Return (x, y) of the center of cell containing provided text 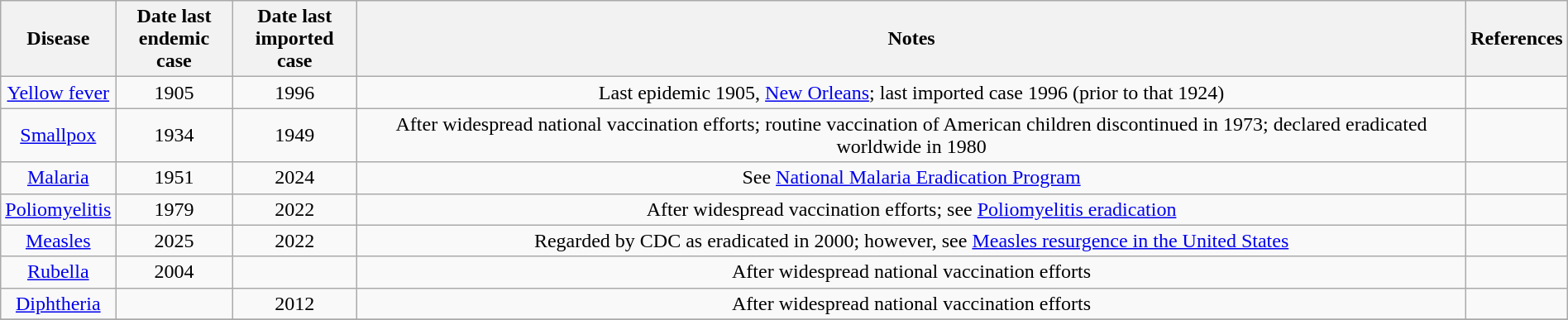
Rubella (58, 272)
Date lastimported case (294, 39)
1949 (294, 136)
Notes (911, 39)
Poliomyelitis (58, 209)
Yellow fever (58, 93)
2024 (294, 178)
Disease (58, 39)
Date lastendemic case (174, 39)
Regarded by CDC as eradicated in 2000; however, see Measles resurgence in the United States (911, 241)
2004 (174, 272)
1934 (174, 136)
1951 (174, 178)
Smallpox (58, 136)
Last epidemic 1905, New Orleans; last imported case 1996 (prior to that 1924) (911, 93)
After widespread national vaccination efforts; routine vaccination of American children discontinued in 1973; declared eradicated worldwide in 1980 (911, 136)
1979 (174, 209)
1996 (294, 93)
Malaria (58, 178)
References (1517, 39)
2025 (174, 241)
1905 (174, 93)
Diphtheria (58, 303)
Measles (58, 241)
See National Malaria Eradication Program (911, 178)
After widespread vaccination efforts; see Poliomyelitis eradication (911, 209)
2012 (294, 303)
